Detect which cell encompasses the target text, then output its (X, Y) center coordinate. 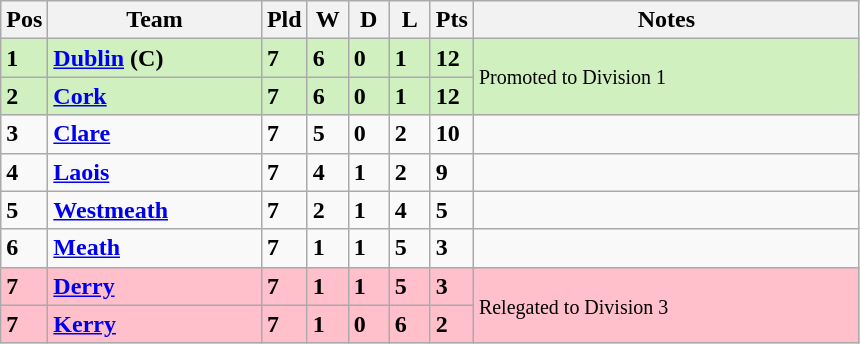
Meath (155, 248)
Pts (452, 20)
10 (452, 134)
Dublin (C) (155, 58)
Kerry (155, 324)
D (368, 20)
9 (452, 172)
L (410, 20)
Clare (155, 134)
Promoted to Division 1 (666, 77)
W (328, 20)
Cork (155, 96)
Derry (155, 286)
Notes (666, 20)
Westmeath (155, 210)
Laois (155, 172)
Pld (284, 20)
Relegated to Division 3 (666, 305)
Pos (24, 20)
Team (155, 20)
